Identify which cell holds the provided text, then report its [X, Y] central coordinate. 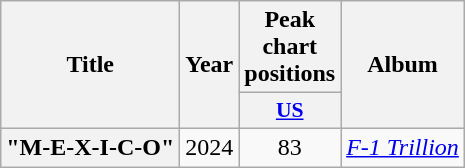
2024 [210, 147]
Album [403, 65]
F-1 Trillion [403, 147]
83 [290, 147]
Peak chart positions [290, 47]
Title [90, 65]
US [290, 111]
Year [210, 65]
"M-E-X-I-C-O" [90, 147]
